Search for the cell housing the specified text and yield its [x, y] center coordinate. 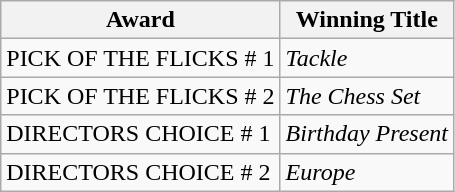
Winning Title [366, 20]
PICK OF THE FLICKS # 2 [140, 96]
The Chess Set [366, 96]
PICK OF THE FLICKS # 1 [140, 58]
DIRECTORS CHOICE # 1 [140, 134]
Europe [366, 172]
Birthday Present [366, 134]
Tackle [366, 58]
DIRECTORS CHOICE # 2 [140, 172]
Award [140, 20]
